For the text-containing cell, return its midpoint in (X, Y) coordinate format. 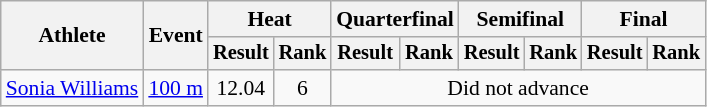
Quarterfinal (395, 19)
Final (644, 19)
Event (176, 36)
6 (303, 88)
Semifinal (520, 19)
Sonia Williams (72, 88)
Athlete (72, 36)
Did not advance (518, 88)
Heat (270, 19)
100 m (176, 88)
12.04 (241, 88)
